Extract the (X, Y) coordinate from the center of the cell holding the provided text.  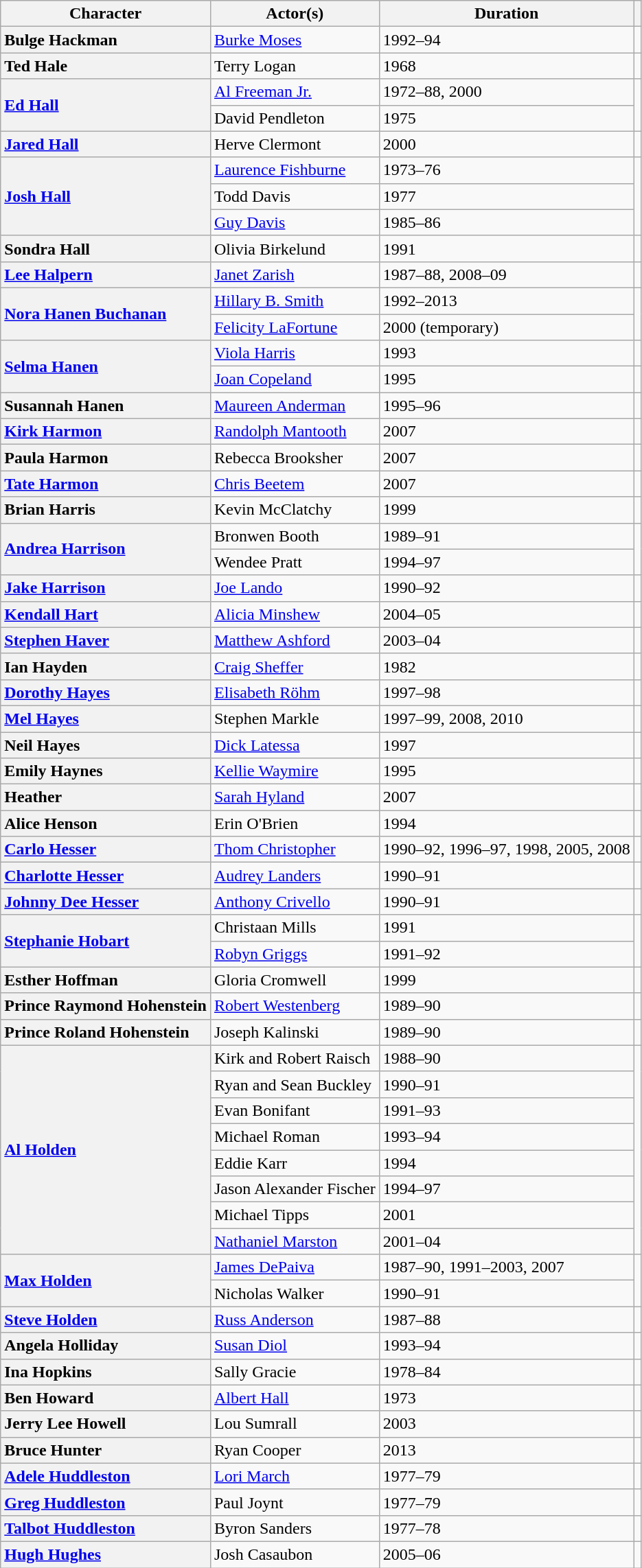
1968 (507, 66)
Hillary B. Smith (295, 301)
Character (106, 14)
Joe Lando (295, 588)
Christaan Mills (295, 928)
Joan Copeland (295, 379)
Matthew Ashford (295, 640)
Wendee Pratt (295, 562)
1973–76 (507, 170)
2003 (507, 1424)
Bruce Hunter (106, 1450)
Guy Davis (295, 222)
Nathaniel Marston (295, 1241)
1990–92 (507, 588)
Jake Harrison (106, 588)
1973 (507, 1398)
Charlotte Hesser (106, 876)
Russ Anderson (295, 1320)
2001 (507, 1215)
Sondra Hall (106, 248)
Prince Roland Hohenstein (106, 1032)
Adele Huddleston (106, 1476)
Albert Hall (295, 1398)
Burke Moses (295, 40)
Todd Davis (295, 196)
Hugh Hughes (106, 1554)
Steve Holden (106, 1320)
Carlo Hesser (106, 850)
Stephen Markle (295, 718)
Ian Hayden (106, 666)
Maureen Anderman (295, 406)
Ted Hale (106, 66)
Thom Christopher (295, 850)
Lee Halpern (106, 274)
Bulge Hackman (106, 40)
1995–96 (507, 406)
Kevin McClatchy (295, 510)
Erin O'Brien (295, 823)
Herve Clermont (295, 144)
1992–2013 (507, 301)
Tate Harmon (106, 484)
Rebecca Brooksher (295, 458)
Laurence Fishburne (295, 170)
Actor(s) (295, 14)
Al Holden (106, 1149)
Paul Joynt (295, 1502)
Olivia Birkelund (295, 248)
Byron Sanders (295, 1528)
1977 (507, 196)
Nicholas Walker (295, 1294)
Jason Alexander Fischer (295, 1189)
2000 (507, 144)
1997–98 (507, 692)
Terry Logan (295, 66)
2005–06 (507, 1554)
Ina Hopkins (106, 1372)
Evan Bonifant (295, 1110)
Lori March (295, 1476)
Elisabeth Röhm (295, 692)
2000 (temporary) (507, 327)
Alice Henson (106, 823)
Robyn Griggs (295, 954)
Michael Roman (295, 1136)
Eddie Karr (295, 1163)
James DePaiva (295, 1267)
Craig Sheffer (295, 666)
1997 (507, 745)
Josh Casaubon (295, 1554)
1993 (507, 353)
Heather (106, 797)
Mel Hayes (106, 718)
Jared Hall (106, 144)
Esther Hoffman (106, 980)
1985–86 (507, 222)
Sally Gracie (295, 1372)
Ryan and Sean Buckley (295, 1084)
1987–90, 1991–2003, 2007 (507, 1267)
Felicity LaFortune (295, 327)
2003–04 (507, 640)
1982 (507, 666)
Dorothy Hayes (106, 692)
Joseph Kalinski (295, 1032)
Josh Hall (106, 196)
1972–88, 2000 (507, 92)
David Pendleton (295, 118)
Susannah Hanen (106, 406)
Jerry Lee Howell (106, 1424)
Ed Hall (106, 105)
Gloria Cromwell (295, 980)
Johnny Dee Hesser (106, 902)
1988–90 (507, 1058)
1975 (507, 118)
Stephanie Hobart (106, 941)
Ryan Cooper (295, 1450)
Greg Huddleston (106, 1502)
Chris Beetem (295, 484)
Viola Harris (295, 353)
Max Holden (106, 1280)
Neil Hayes (106, 745)
Alicia Minshew (295, 614)
Nora Hanen Buchanan (106, 314)
Talbot Huddleston (106, 1528)
1991–93 (507, 1110)
Paula Harmon (106, 458)
Selma Hanen (106, 366)
Robert Westenberg (295, 1006)
2001–04 (507, 1241)
Duration (507, 14)
Kendall Hart (106, 614)
Sarah Hyland (295, 797)
1978–84 (507, 1372)
Andrea Harrison (106, 549)
Kirk Harmon (106, 432)
Lou Sumrall (295, 1424)
Anthony Crivello (295, 902)
Brian Harris (106, 510)
Emily Haynes (106, 771)
1997–99, 2008, 2010 (507, 718)
1992–94 (507, 40)
2013 (507, 1450)
1987–88 (507, 1320)
Kirk and Robert Raisch (295, 1058)
Randolph Mantooth (295, 432)
Prince Raymond Hohenstein (106, 1006)
Ben Howard (106, 1398)
1989–91 (507, 536)
Kellie Waymire (295, 771)
1990–92, 1996–97, 1998, 2005, 2008 (507, 850)
1991–92 (507, 954)
Janet Zarish (295, 274)
Susan Diol (295, 1346)
Stephen Haver (106, 640)
2004–05 (507, 614)
1977–78 (507, 1528)
Dick Latessa (295, 745)
Audrey Landers (295, 876)
Al Freeman Jr. (295, 92)
Angela Holliday (106, 1346)
Bronwen Booth (295, 536)
1987–88, 2008–09 (507, 274)
Michael Tipps (295, 1215)
